Identify which cell holds the provided text, then report its [x, y] central coordinate. 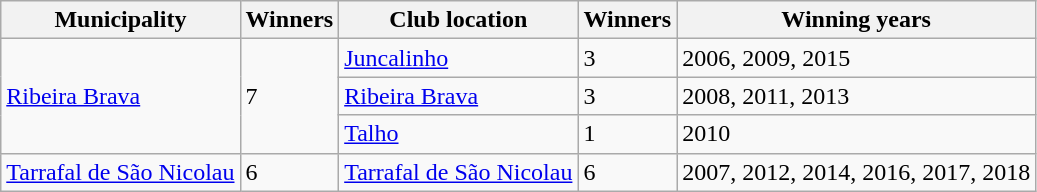
2006, 2009, 2015 [856, 58]
Talho [458, 134]
Club location [458, 20]
1 [628, 134]
2010 [856, 134]
2007, 2012, 2014, 2016, 2017, 2018 [856, 172]
Municipality [120, 20]
7 [290, 96]
Winning years [856, 20]
2008, 2011, 2013 [856, 96]
Juncalinho [458, 58]
